Determine the (x, y) coordinate at the center of the cell enclosing the given text.  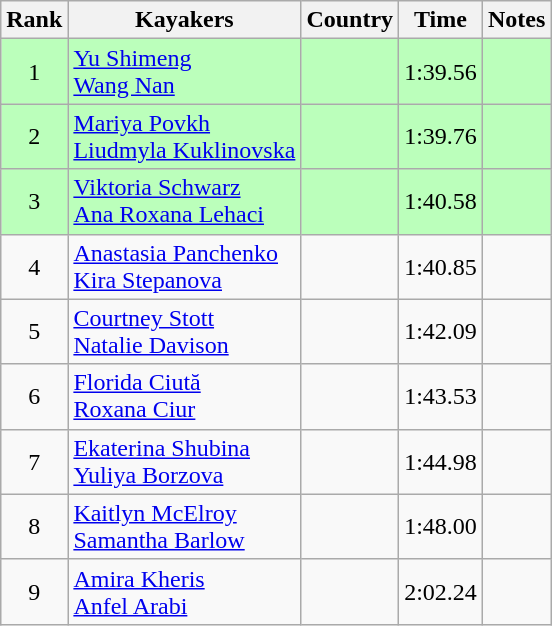
8 (34, 526)
1:48.00 (441, 526)
Country (350, 20)
2:02.24 (441, 592)
1 (34, 72)
Florida CiutăRoxana Ciur (184, 396)
Ekaterina ShubinaYuliya Borzova (184, 462)
1:44.98 (441, 462)
1:42.09 (441, 332)
Amira KherisAnfel Arabi (184, 592)
1:39.76 (441, 136)
9 (34, 592)
Kayakers (184, 20)
Yu ShimengWang Nan (184, 72)
1:40.58 (441, 202)
7 (34, 462)
Viktoria SchwarzAna Roxana Lehaci (184, 202)
1:39.56 (441, 72)
Kaitlyn McElroySamantha Barlow (184, 526)
4 (34, 266)
1:43.53 (441, 396)
5 (34, 332)
Anastasia PanchenkoKira Stepanova (184, 266)
Rank (34, 20)
2 (34, 136)
1:40.85 (441, 266)
Time (441, 20)
Notes (516, 20)
Mariya PovkhLiudmyla Kuklinovska (184, 136)
Courtney StottNatalie Davison (184, 332)
6 (34, 396)
3 (34, 202)
